Locate the cell with the specified text and output its (x, y) center coordinate. 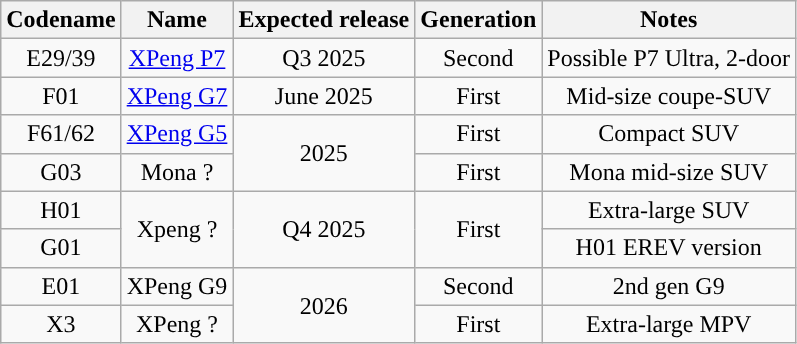
Codename (61, 20)
H01 EREV version (669, 248)
XPeng ? (177, 324)
2026 (324, 305)
G03 (61, 172)
XPeng G5 (177, 134)
Notes (669, 20)
XPeng G7 (177, 96)
G01 (61, 248)
Name (177, 20)
XPeng P7 (177, 58)
Mid-size coupe-SUV (669, 96)
Expected release (324, 20)
Mona ? (177, 172)
XPeng G9 (177, 286)
F01 (61, 96)
Possible P7 Ultra, 2-door (669, 58)
X3 (61, 324)
Compact SUV (669, 134)
H01 (61, 210)
Xpeng ? (177, 229)
2025 (324, 153)
Q4 2025 (324, 229)
E29/39 (61, 58)
E01 (61, 286)
2nd gen G9 (669, 286)
Extra-large SUV (669, 210)
June 2025 (324, 96)
Generation (478, 20)
Mona mid-size SUV (669, 172)
Extra-large MPV (669, 324)
Q3 2025 (324, 58)
F61/62 (61, 134)
